Determine the (x, y) coordinate at the center of the cell enclosing the given text.  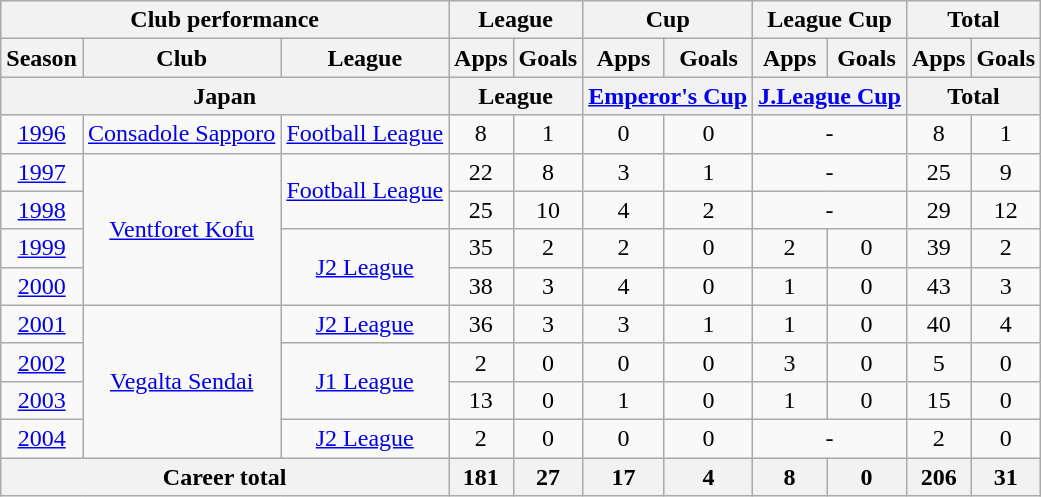
17 (624, 477)
12 (1006, 210)
Vegalta Sendai (181, 381)
2004 (42, 438)
Season (42, 58)
36 (481, 324)
1997 (42, 172)
Emperor's Cup (668, 96)
1998 (42, 210)
43 (938, 286)
J.League Cup (830, 96)
15 (938, 400)
31 (1006, 477)
9 (1006, 172)
Ventforet Kofu (181, 229)
29 (938, 210)
1996 (42, 134)
39 (938, 248)
13 (481, 400)
5 (938, 362)
38 (481, 286)
40 (938, 324)
Japan (225, 96)
2000 (42, 286)
Career total (225, 477)
1999 (42, 248)
Cup (668, 20)
2002 (42, 362)
Consadole Sapporo (181, 134)
10 (548, 210)
Club performance (225, 20)
League Cup (830, 20)
22 (481, 172)
27 (548, 477)
Club (181, 58)
2001 (42, 324)
181 (481, 477)
J1 League (365, 381)
35 (481, 248)
2003 (42, 400)
206 (938, 477)
